For the text-containing cell, return its midpoint in (x, y) coordinate format. 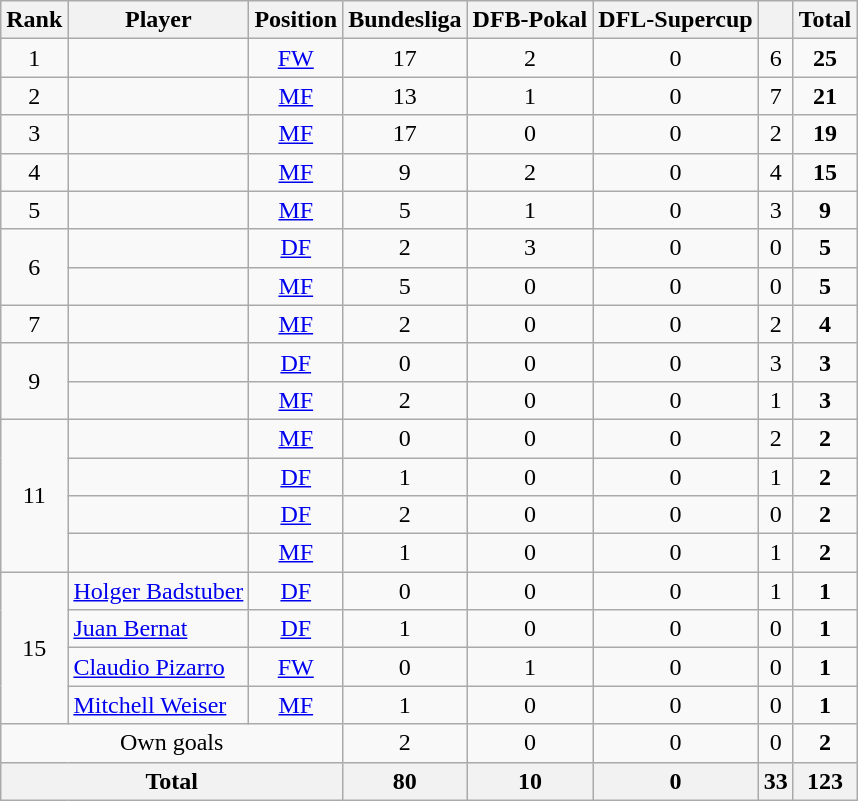
11 (34, 495)
Juan Bernat (158, 629)
25 (825, 58)
Own goals (172, 743)
10 (530, 781)
80 (405, 781)
Position (296, 20)
Player (158, 20)
DFB-Pokal (530, 20)
DFL-Supercup (676, 20)
13 (405, 96)
33 (776, 781)
19 (825, 134)
Rank (34, 20)
21 (825, 96)
Holger Badstuber (158, 591)
Claudio Pizarro (158, 667)
Mitchell Weiser (158, 705)
123 (825, 781)
Bundesliga (405, 20)
